From the cell containing the given text, extract its center point as [X, Y] coordinate. 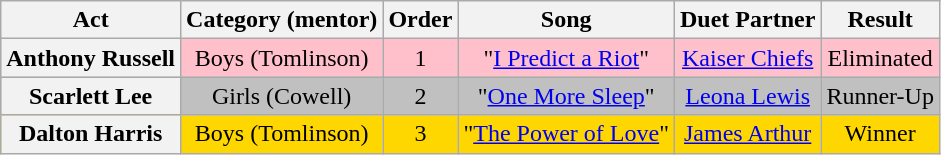
Girls (Cowell) [282, 96]
Act [91, 20]
"I Predict a Riot" [566, 58]
Dalton Harris [91, 134]
Anthony Russell [91, 58]
Song [566, 20]
Kaiser Chiefs [748, 58]
"The Power of Love" [566, 134]
Category (mentor) [282, 20]
Leona Lewis [748, 96]
Order [420, 20]
1 [420, 58]
Result [880, 20]
Duet Partner [748, 20]
"One More Sleep" [566, 96]
Scarlett Lee [91, 96]
James Arthur [748, 134]
Eliminated [880, 58]
2 [420, 96]
Runner-Up [880, 96]
Winner [880, 134]
3 [420, 134]
